Determine the (X, Y) coordinate at the center of the cell enclosing the given text.  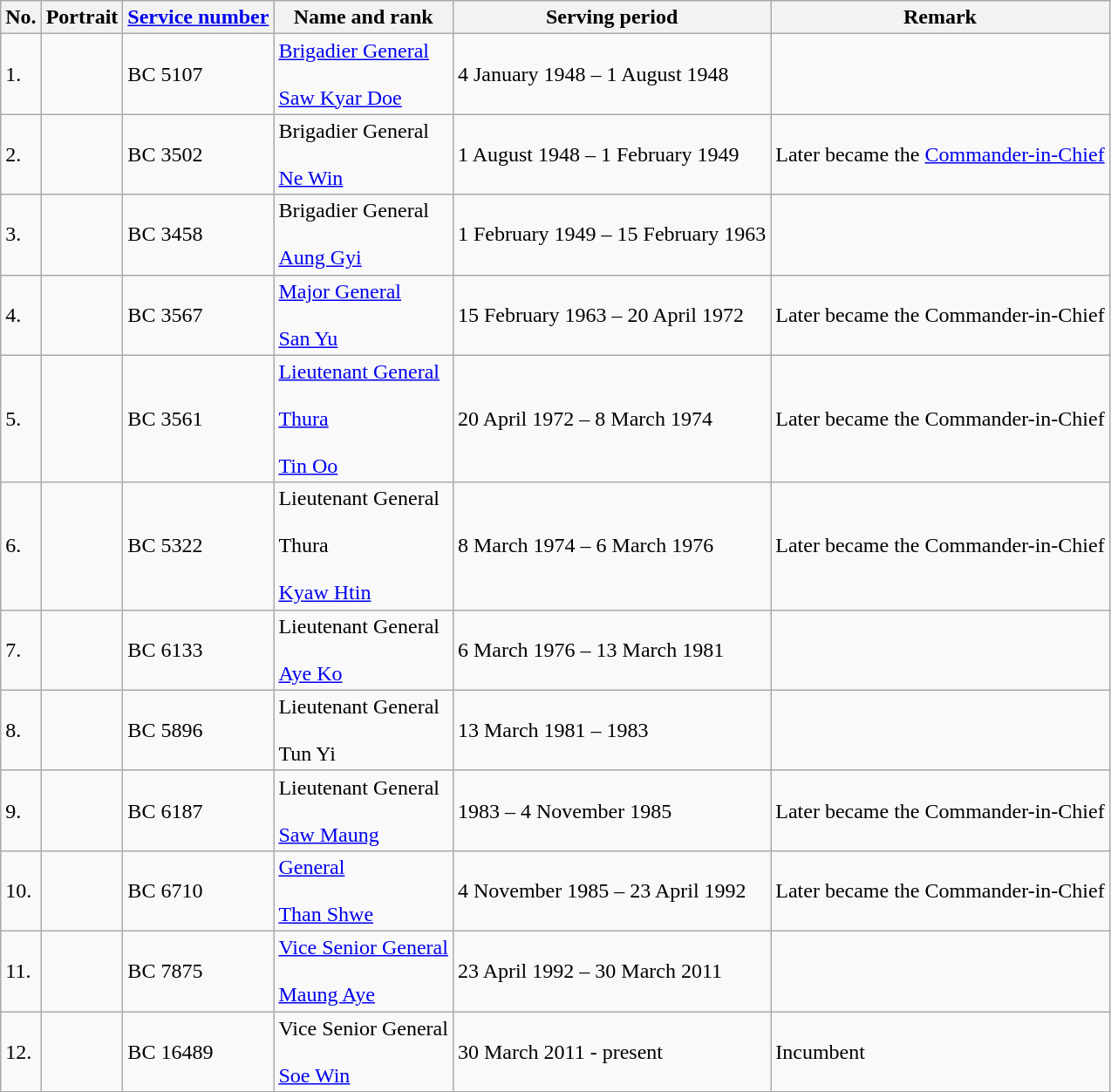
23 April 1992 – 30 March 2011 (611, 971)
10. (21, 891)
Lieutenant General Thura Tin Oo (364, 419)
Lieutenant General Tun Yi (364, 730)
5. (21, 419)
12. (21, 1052)
Service number (199, 17)
Lieutenant General Thura Kyaw Htin (364, 546)
BC 3458 (199, 235)
BC 16489 (199, 1052)
Serving period (611, 17)
Brigadier General Aung Gyi (364, 235)
4. (21, 315)
BC 5322 (199, 546)
Lieutenant General Saw Maung (364, 810)
Portrait (82, 17)
4 November 1985 – 23 April 1992 (611, 891)
6 March 1976 – 13 March 1981 (611, 650)
BC 6710 (199, 891)
Brigadier General Saw Kyar Doe (364, 74)
11. (21, 971)
8 March 1974 – 6 March 1976 (611, 546)
Vice Senior General Maung Aye (364, 971)
13 March 1981 – 1983 (611, 730)
Vice Senior General Soe Win (364, 1052)
2. (21, 154)
Incumbent (940, 1052)
BC 6187 (199, 810)
4 January 1948 – 1 August 1948 (611, 74)
BC 3567 (199, 315)
BC 5896 (199, 730)
BC 6133 (199, 650)
9. (21, 810)
BC 7875 (199, 971)
7. (21, 650)
Remark (940, 17)
1. (21, 74)
BC 5107 (199, 74)
1 August 1948 – 1 February 1949 (611, 154)
8. (21, 730)
Major General San Yu (364, 315)
20 April 1972 – 8 March 1974 (611, 419)
15 February 1963 – 20 April 1972 (611, 315)
Lieutenant General Aye Ko (364, 650)
BC 3561 (199, 419)
3. (21, 235)
General Than Shwe (364, 891)
Name and rank (364, 17)
BC 3502 (199, 154)
1983 – 4 November 1985 (611, 810)
No. (21, 17)
Brigadier General Ne Win (364, 154)
6. (21, 546)
30 March 2011 - present (611, 1052)
1 February 1949 – 15 February 1963 (611, 235)
